For the text-containing cell, return its midpoint in (x, y) coordinate format. 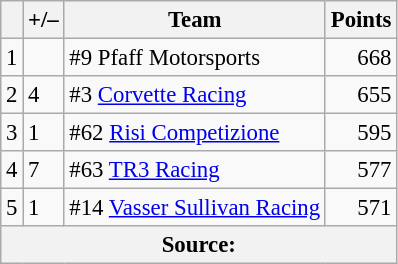
#9 Pfaff Motorsports (194, 58)
595 (360, 133)
7 (44, 170)
Team (194, 20)
#3 Corvette Racing (194, 95)
3 (12, 133)
577 (360, 170)
571 (360, 208)
2 (12, 95)
Source: (199, 245)
#63 TR3 Racing (194, 170)
#14 Vasser Sullivan Racing (194, 208)
Points (360, 20)
668 (360, 58)
655 (360, 95)
#62 Risi Competizione (194, 133)
5 (12, 208)
+/– (44, 20)
